Scan for the cell matching the given text and deliver its [x, y] coordinate at center. 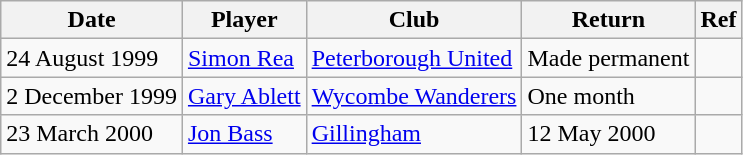
Ref [718, 20]
12 May 2000 [608, 134]
Wycombe Wanderers [414, 96]
One month [608, 96]
Return [608, 20]
24 August 1999 [92, 58]
Peterborough United [414, 58]
Club [414, 20]
Gillingham [414, 134]
Made permanent [608, 58]
Gary Ablett [244, 96]
Simon Rea [244, 58]
2 December 1999 [92, 96]
Jon Bass [244, 134]
Player [244, 20]
Date [92, 20]
23 March 2000 [92, 134]
